Return [X, Y] of the center of cell containing provided text 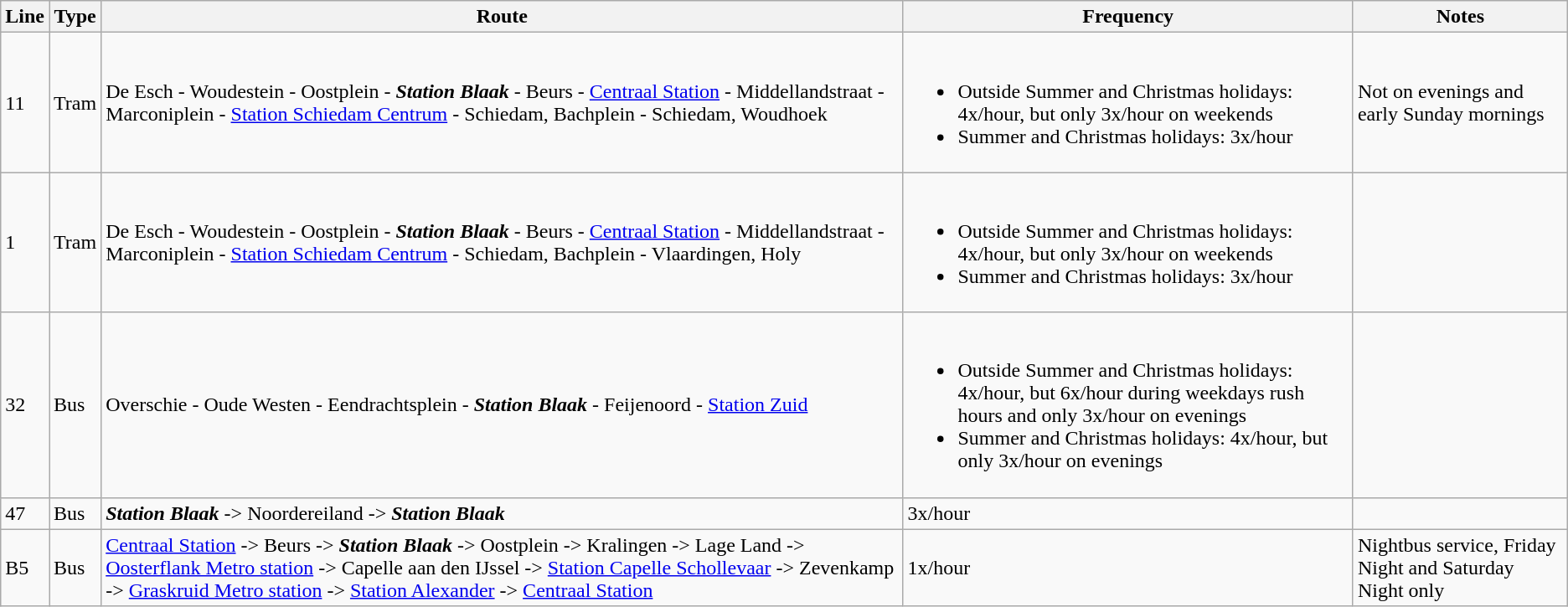
1 [25, 243]
Route [503, 17]
Notes [1460, 17]
Frequency [1127, 17]
11 [25, 102]
3x/hour [1127, 513]
1x/hour [1127, 568]
B5 [25, 568]
Type [75, 17]
47 [25, 513]
Station Blaak -> Noordereiland -> Station Blaak [503, 513]
Overschie - Oude Westen - Eendrachtsplein - Station Blaak - Feijenoord - Station Zuid [503, 405]
32 [25, 405]
Not on evenings and early Sunday mornings [1460, 102]
Line [25, 17]
Nightbus service, Friday Night and Saturday Night only [1460, 568]
